Detect which cell encompasses the target text, then output its [x, y] center coordinate. 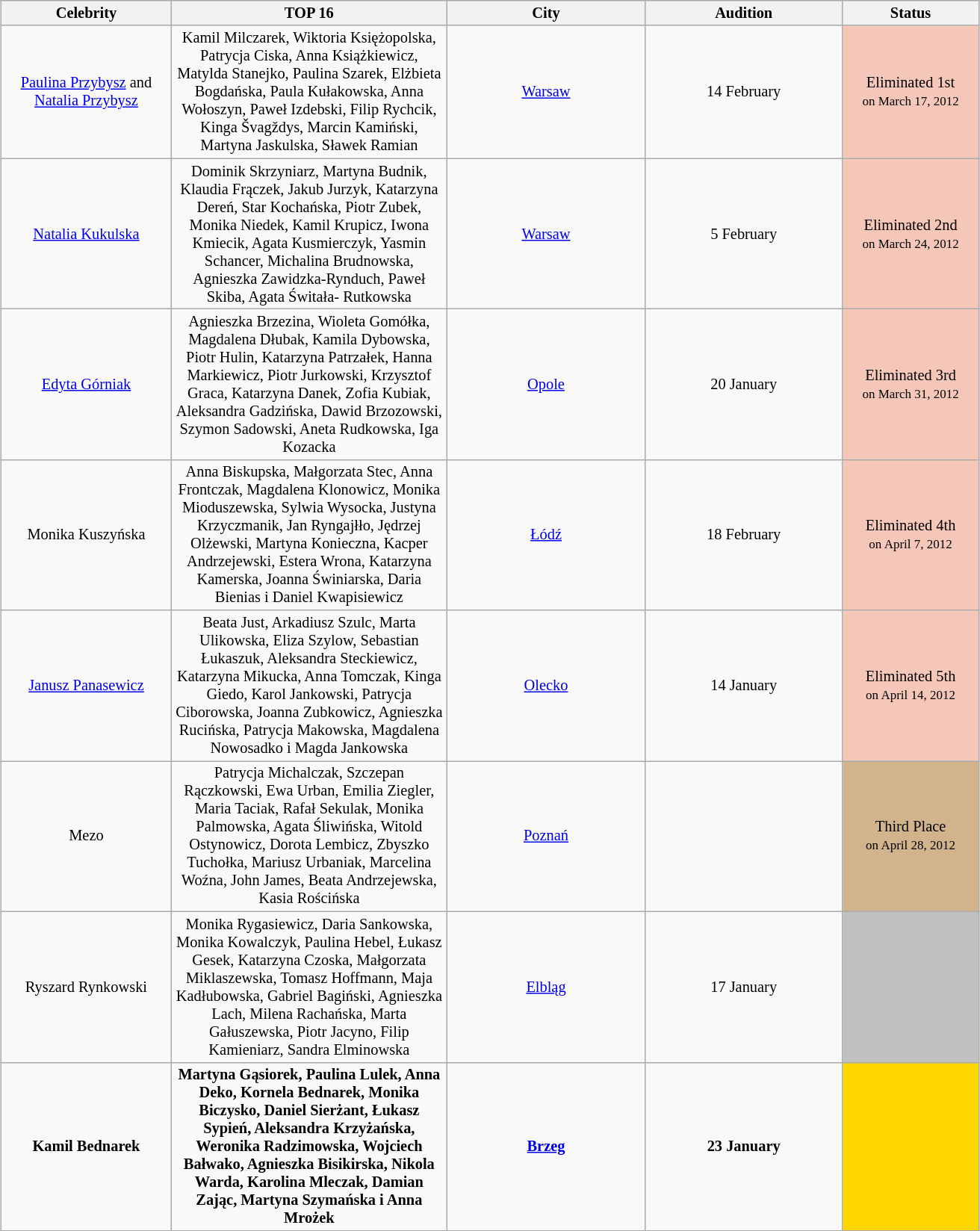
14 January [744, 686]
Audition [744, 13]
Poznań [547, 837]
Natalia Kukulska [87, 234]
20 January [744, 385]
Mezo [87, 837]
Elbląg [547, 987]
18 February [744, 535]
Eliminated 1ston March 17, 2012 [911, 92]
Ryszard Rynkowski [87, 987]
Kamil Bednarek [87, 1147]
Eliminated 4thon April 7, 2012 [911, 535]
Paulina Przybysz and Natalia Przybysz [87, 92]
Status [911, 13]
17 January [744, 987]
Edyta Górniak [87, 385]
Eliminated 5thon April 14, 2012 [911, 686]
5 February [744, 234]
Monika Kuszyńska [87, 535]
Third Placeon April 28, 2012 [911, 837]
Celebrity [87, 13]
14 February [744, 92]
23 January [744, 1147]
Łódź [547, 535]
City [547, 13]
Brzeg [547, 1147]
TOP 16 [309, 13]
Eliminated 3rdon March 31, 2012 [911, 385]
Eliminated 2ndon March 24, 2012 [911, 234]
Janusz Panasewicz [87, 686]
Opole [547, 385]
Olecko [547, 686]
